Output the (X, Y) coordinate of the center of the cell containing the given text.  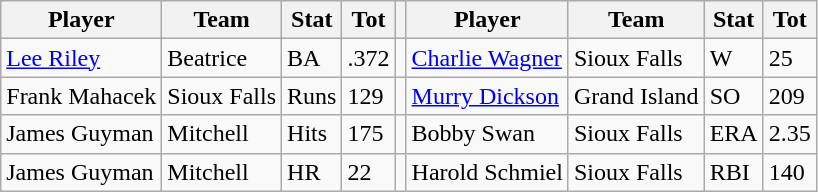
Grand Island (636, 96)
175 (368, 134)
Bobby Swan (487, 134)
Lee Riley (82, 58)
.372 (368, 58)
W (734, 58)
Murry Dickson (487, 96)
Runs (312, 96)
Charlie Wagner (487, 58)
Hits (312, 134)
Frank Mahacek (82, 96)
RBI (734, 172)
Beatrice (222, 58)
SO (734, 96)
2.35 (790, 134)
129 (368, 96)
25 (790, 58)
140 (790, 172)
22 (368, 172)
Harold Schmiel (487, 172)
BA (312, 58)
HR (312, 172)
209 (790, 96)
ERA (734, 134)
